Capture the cell that displays the provided text and extract its (X, Y) central coordinate. 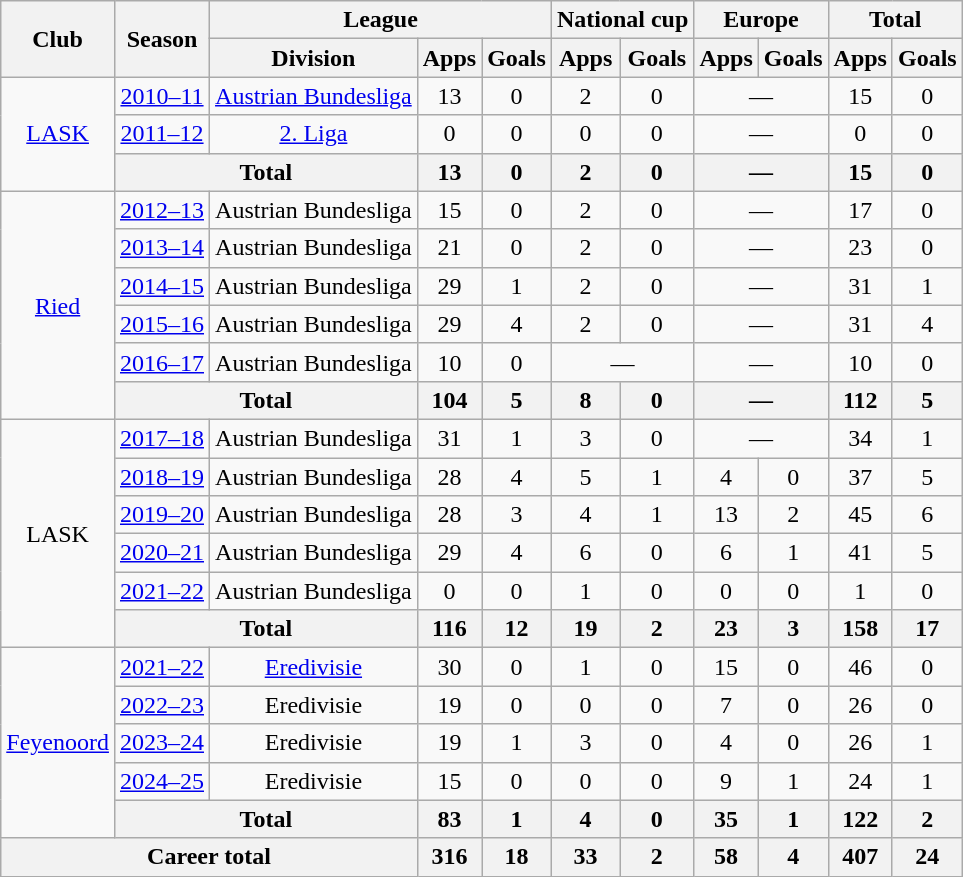
Feyenoord (58, 743)
33 (585, 857)
2014–15 (162, 286)
League (381, 20)
National cup (622, 20)
35 (726, 819)
Ried (58, 305)
2010–11 (162, 96)
2013–14 (162, 248)
2023–24 (162, 743)
104 (449, 400)
Division (314, 58)
18 (517, 857)
2022–23 (162, 705)
21 (449, 248)
34 (860, 438)
8 (585, 400)
Europe (761, 20)
407 (860, 857)
112 (860, 400)
37 (860, 477)
2018–19 (162, 477)
41 (860, 553)
2020–21 (162, 553)
46 (860, 667)
2012–13 (162, 210)
158 (860, 629)
2024–25 (162, 781)
9 (726, 781)
45 (860, 515)
2016–17 (162, 362)
122 (860, 819)
2. Liga (314, 134)
316 (449, 857)
Career total (209, 857)
116 (449, 629)
Season (162, 39)
83 (449, 819)
30 (449, 667)
12 (517, 629)
2019–20 (162, 515)
2011–12 (162, 134)
58 (726, 857)
7 (726, 705)
2015–16 (162, 324)
2017–18 (162, 438)
Club (58, 39)
